For the text-containing cell, return its midpoint in (x, y) coordinate format. 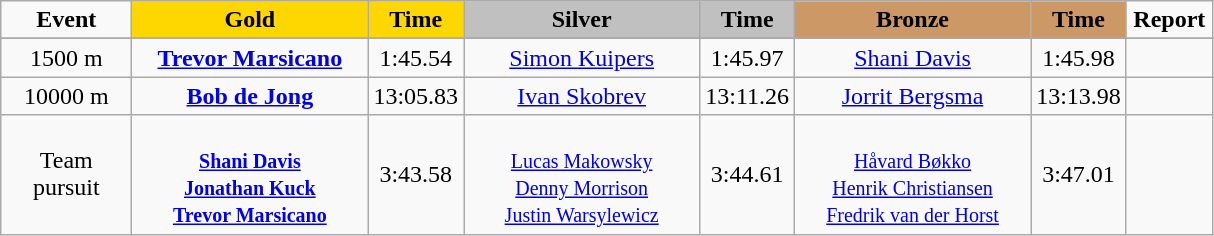
Bob de Jong (250, 96)
Team pursuit (66, 174)
Ivan Skobrev (582, 96)
Report (1169, 20)
3:43.58 (416, 174)
Trevor Marsicano (250, 58)
13:11.26 (748, 96)
Silver (582, 20)
Event (66, 20)
3:44.61 (748, 174)
Gold (250, 20)
Shani Davis (913, 58)
1:45.98 (1079, 58)
1:45.54 (416, 58)
13:05.83 (416, 96)
Jorrit Bergsma (913, 96)
1500 m (66, 58)
1:45.97 (748, 58)
Lucas MakowskyDenny MorrisonJustin Warsylewicz (582, 174)
Simon Kuipers (582, 58)
Håvard BøkkoHenrik ChristiansenFredrik van der Horst (913, 174)
10000 m (66, 96)
3:47.01 (1079, 174)
Shani DavisJonathan KuckTrevor Marsicano (250, 174)
13:13.98 (1079, 96)
Bronze (913, 20)
